Return the [x, y] coordinate for the center point of the cell that contains the specified text.  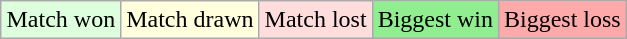
Biggest win [435, 20]
Match won [61, 20]
Match drawn [190, 20]
Match lost [316, 20]
Biggest loss [562, 20]
